Provide the [x, y] coordinate of the cell's center where the given text is located.  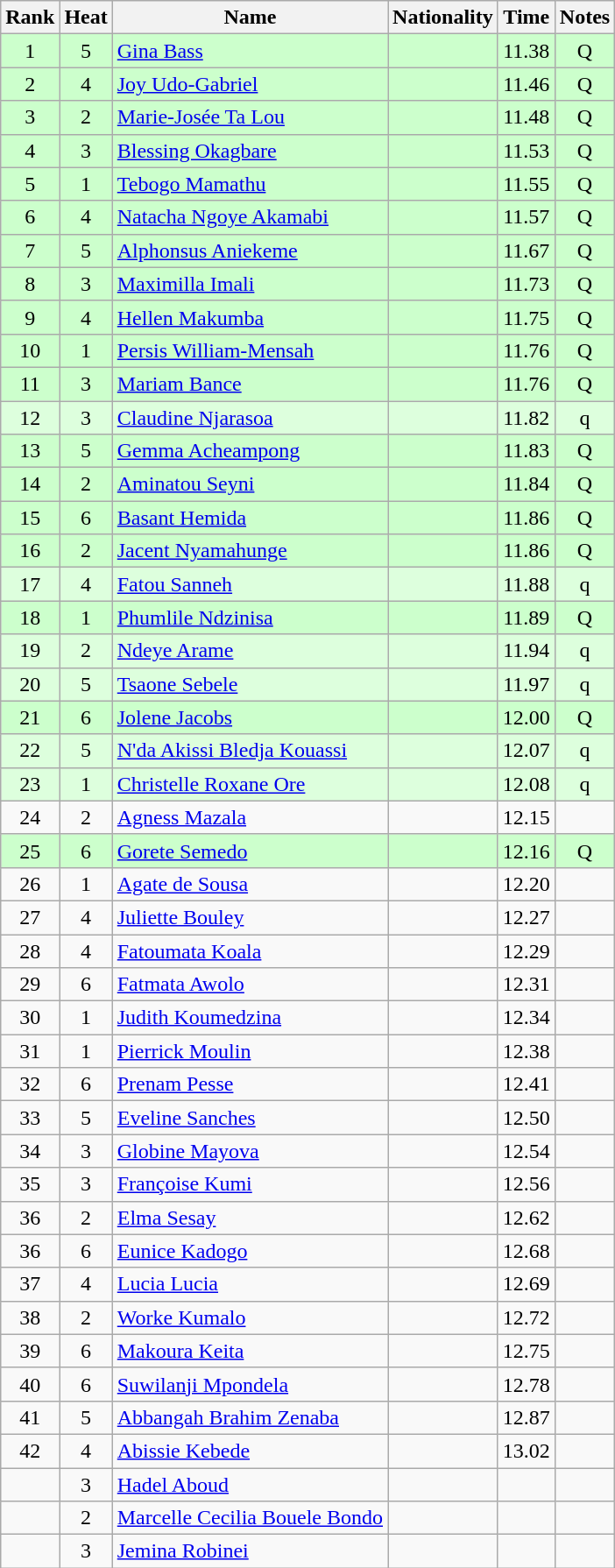
12.78 [526, 1384]
12.07 [526, 751]
Mariam Bance [250, 384]
Christelle Roxane Ore [250, 784]
12.16 [526, 851]
12.27 [526, 917]
Globine Mayova [250, 1151]
38 [30, 1317]
Eunice Kadogo [250, 1251]
21 [30, 717]
Françoise Kumi [250, 1184]
Pierrick Moulin [250, 1051]
15 [30, 518]
11.67 [526, 251]
12.54 [526, 1151]
Prenam Pesse [250, 1084]
11.57 [526, 217]
12.62 [526, 1218]
19 [30, 651]
11.53 [526, 151]
11.82 [526, 418]
12.75 [526, 1351]
17 [30, 584]
11.73 [526, 284]
29 [30, 985]
11.75 [526, 317]
Nationality [443, 18]
12.69 [526, 1284]
28 [30, 950]
33 [30, 1118]
23 [30, 784]
Gorete Semedo [250, 851]
10 [30, 350]
11.89 [526, 618]
Phumlile Ndzinisa [250, 618]
35 [30, 1184]
Abbangah Brahim Zenaba [250, 1417]
N'da Akissi Bledja Kouassi [250, 751]
11.48 [526, 117]
Aminatou Seyni [250, 484]
11.38 [526, 51]
25 [30, 851]
12.20 [526, 884]
12.87 [526, 1417]
Fatmata Awolo [250, 985]
Maximilla Imali [250, 284]
Alphonsus Aniekeme [250, 251]
Agate de Sousa [250, 884]
12.00 [526, 717]
30 [30, 1018]
12.15 [526, 817]
20 [30, 684]
12.72 [526, 1317]
Lucia Lucia [250, 1284]
Worke Kumalo [250, 1317]
Blessing Okagbare [250, 151]
Agness Mazala [250, 817]
Eveline Sanches [250, 1118]
8 [30, 284]
7 [30, 251]
27 [30, 917]
11.46 [526, 84]
Tebogo Mamathu [250, 184]
Jemina Robinei [250, 1551]
Tsaone Sebele [250, 684]
Abissie Kebede [250, 1451]
Ndeye Arame [250, 651]
41 [30, 1417]
Judith Koumedzina [250, 1018]
11.84 [526, 484]
11.88 [526, 584]
Persis William-Mensah [250, 350]
Elma Sesay [250, 1218]
11 [30, 384]
24 [30, 817]
40 [30, 1384]
34 [30, 1151]
12.41 [526, 1084]
Claudine Njarasoa [250, 418]
Marcelle Cecilia Bouele Bondo [250, 1518]
Name [250, 18]
Rank [30, 18]
Heat [86, 18]
12.68 [526, 1251]
32 [30, 1084]
12.56 [526, 1184]
Basant Hemida [250, 518]
Jolene Jacobs [250, 717]
11.55 [526, 184]
39 [30, 1351]
Suwilanji Mpondela [250, 1384]
12.50 [526, 1118]
11.94 [526, 651]
Jacent Nyamahunge [250, 551]
42 [30, 1451]
12.29 [526, 950]
Marie-Josée Ta Lou [250, 117]
13.02 [526, 1451]
9 [30, 317]
16 [30, 551]
14 [30, 484]
22 [30, 751]
Joy Udo-Gabriel [250, 84]
Hellen Makumba [250, 317]
37 [30, 1284]
Hadel Aboud [250, 1485]
12.08 [526, 784]
26 [30, 884]
Juliette Bouley [250, 917]
13 [30, 451]
11.97 [526, 684]
18 [30, 618]
12.34 [526, 1018]
Fatoumata Koala [250, 950]
Gina Bass [250, 51]
12 [30, 418]
Time [526, 18]
12.38 [526, 1051]
31 [30, 1051]
Natacha Ngoye Akamabi [250, 217]
12.31 [526, 985]
Makoura Keita [250, 1351]
Fatou Sanneh [250, 584]
Gemma Acheampong [250, 451]
Notes [584, 18]
11.83 [526, 451]
